Scan for the cell matching the given text and deliver its [X, Y] coordinate at center. 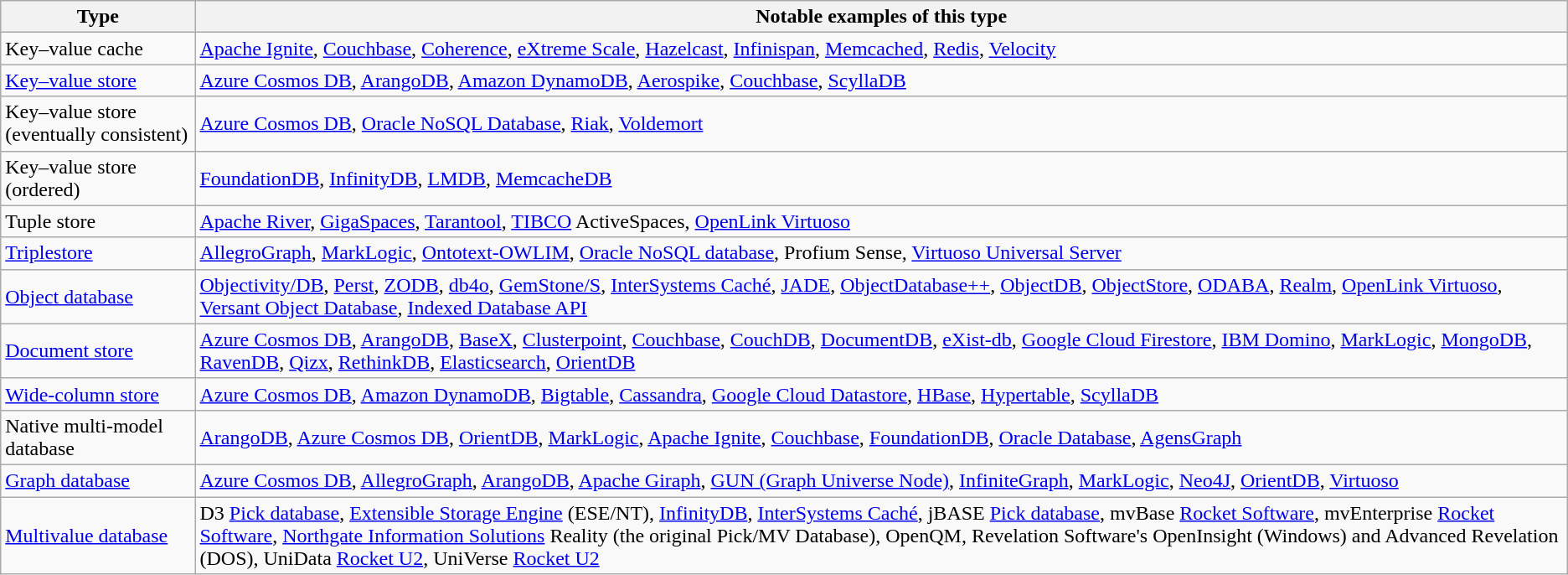
ArangoDB, Azure Cosmos DB, OrientDB, MarkLogic, Apache Ignite, Couchbase, FoundationDB, Oracle Database, AgensGraph [881, 438]
Notable examples of this type [881, 17]
Triplestore [98, 253]
Wide-column store [98, 394]
Key–value store (ordered) [98, 178]
Tuple store [98, 221]
Object database [98, 297]
Type [98, 17]
Apache River, GigaSpaces, Tarantool, TIBCO ActiveSpaces, OpenLink Virtuoso [881, 221]
Key–value cache [98, 49]
Document store [98, 350]
AllegroGraph, MarkLogic, Ontotext-OWLIM, Oracle NoSQL database, Profium Sense, Virtuoso Universal Server [881, 253]
Azure Cosmos DB, Amazon DynamoDB, Bigtable, Cassandra, Google Cloud Datastore, HBase, Hypertable, ScyllaDB [881, 394]
Azure Cosmos DB, AllegroGraph, ArangoDB, Apache Giraph, GUN (Graph Universe Node), InfiniteGraph, MarkLogic, Neo4J, OrientDB, Virtuoso [881, 480]
Key–value store (eventually consistent) [98, 124]
FoundationDB, InfinityDB, LMDB, MemcacheDB [881, 178]
Graph database [98, 480]
Azure Cosmos DB, Oracle NoSQL Database, Riak, Voldemort [881, 124]
Azure Cosmos DB, ArangoDB, Amazon DynamoDB, Aerospike, Couchbase, ScyllaDB [881, 80]
Multivalue database [98, 535]
Key–value store [98, 80]
Apache Ignite, Couchbase, Coherence, eXtreme Scale, Hazelcast, Infinispan, Memcached, Redis, Velocity [881, 49]
Native multi-model database [98, 438]
